Scan for the cell matching the given text and deliver its (X, Y) coordinate at center. 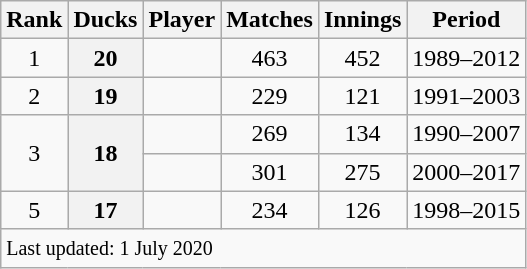
452 (362, 58)
17 (106, 210)
Last updated: 1 July 2020 (264, 248)
1 (34, 58)
275 (362, 172)
1991–2003 (466, 96)
229 (270, 96)
301 (270, 172)
1990–2007 (466, 134)
3 (34, 153)
463 (270, 58)
2 (34, 96)
19 (106, 96)
Innings (362, 20)
2000–2017 (466, 172)
Period (466, 20)
18 (106, 153)
121 (362, 96)
5 (34, 210)
Ducks (106, 20)
134 (362, 134)
Rank (34, 20)
Player (182, 20)
269 (270, 134)
1998–2015 (466, 210)
126 (362, 210)
Matches (270, 20)
1989–2012 (466, 58)
20 (106, 58)
234 (270, 210)
